For the text-containing cell, return its midpoint in [x, y] coordinate format. 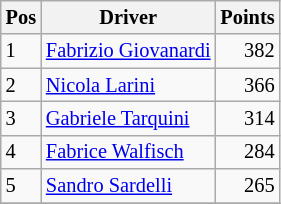
Fabrice Walfisch [128, 152]
366 [247, 85]
Sandro Sardelli [128, 186]
3 [21, 118]
Gabriele Tarquini [128, 118]
314 [247, 118]
Points [247, 17]
2 [21, 85]
4 [21, 152]
5 [21, 186]
Pos [21, 17]
Driver [128, 17]
Fabrizio Giovanardi [128, 51]
Nicola Larini [128, 85]
382 [247, 51]
265 [247, 186]
284 [247, 152]
1 [21, 51]
